Search for the cell housing the specified text and yield its [x, y] center coordinate. 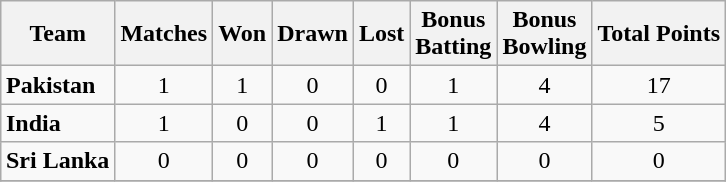
Pakistan [57, 85]
BonusBowling [544, 34]
17 [659, 85]
Sri Lanka [57, 161]
India [57, 123]
Total Points [659, 34]
BonusBatting [454, 34]
Team [57, 34]
Won [242, 34]
Drawn [313, 34]
5 [659, 123]
Matches [164, 34]
Lost [381, 34]
